Scan for the cell matching the given text and deliver its [X, Y] coordinate at center. 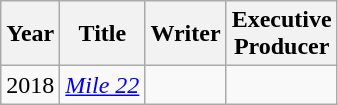
2018 [30, 85]
Year [30, 34]
Writer [186, 34]
Title [102, 34]
Mile 22 [102, 85]
ExecutiveProducer [282, 34]
